Identify which cell holds the provided text, then report its [x, y] central coordinate. 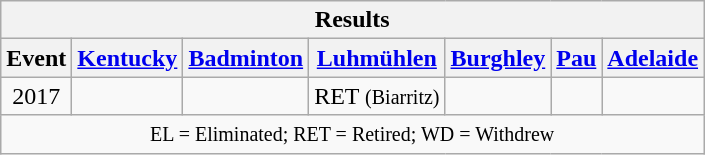
Event [36, 58]
Luhmühlen [377, 58]
Kentucky [128, 58]
Burghley [498, 58]
Badminton [246, 58]
EL = Eliminated; RET = Retired; WD = Withdrew [352, 134]
Results [352, 20]
Pau [576, 58]
Adelaide [653, 58]
2017 [36, 96]
RET (Biarritz) [377, 96]
